Return (x, y) of the center of cell containing provided text 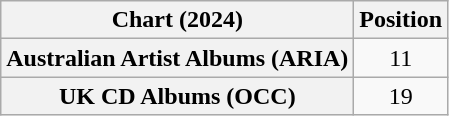
Australian Artist Albums (ARIA) (178, 58)
Chart (2024) (178, 20)
Position (401, 20)
UK CD Albums (OCC) (178, 96)
19 (401, 96)
11 (401, 58)
